Detect which cell encompasses the target text, then output its [x, y] center coordinate. 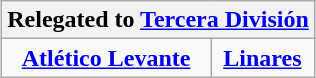
Atlético Levante [106, 58]
Relegated to Tercera División [158, 20]
Linares [262, 58]
